Search for the cell housing the specified text and yield its [x, y] center coordinate. 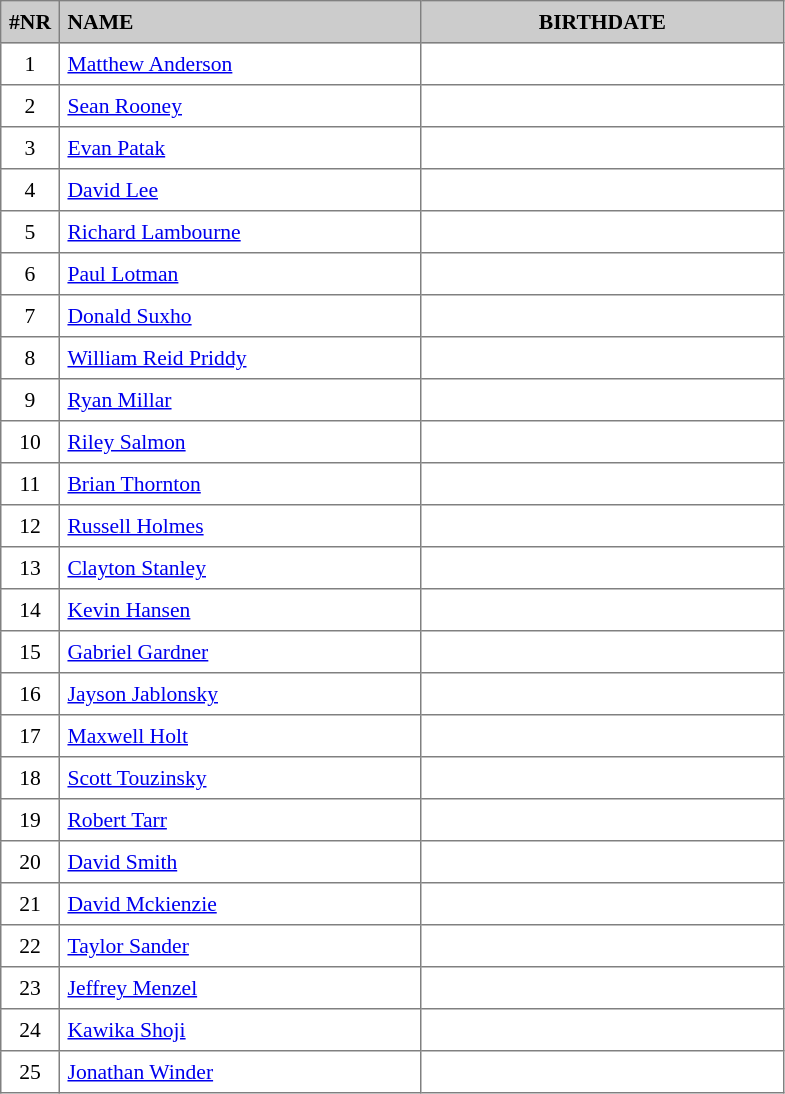
7 [30, 316]
Evan Patak [240, 148]
#NR [30, 22]
16 [30, 694]
Richard Lambourne [240, 232]
18 [30, 778]
Gabriel Gardner [240, 652]
David Smith [240, 862]
Paul Lotman [240, 274]
Clayton Stanley [240, 568]
David Mckienzie [240, 904]
Sean Rooney [240, 106]
Jayson Jablonsky [240, 694]
25 [30, 1072]
Brian Thornton [240, 484]
Jonathan Winder [240, 1072]
2 [30, 106]
23 [30, 988]
1 [30, 64]
24 [30, 1030]
NAME [240, 22]
4 [30, 190]
BIRTHDATE [602, 22]
20 [30, 862]
Scott Touzinsky [240, 778]
Ryan Millar [240, 400]
6 [30, 274]
21 [30, 904]
Jeffrey Menzel [240, 988]
13 [30, 568]
5 [30, 232]
12 [30, 526]
15 [30, 652]
19 [30, 820]
Kevin Hansen [240, 610]
22 [30, 946]
10 [30, 442]
Maxwell Holt [240, 736]
Robert Tarr [240, 820]
Matthew Anderson [240, 64]
Riley Salmon [240, 442]
David Lee [240, 190]
Kawika Shoji [240, 1030]
11 [30, 484]
William Reid Priddy [240, 358]
17 [30, 736]
Taylor Sander [240, 946]
3 [30, 148]
Donald Suxho [240, 316]
14 [30, 610]
9 [30, 400]
Russell Holmes [240, 526]
8 [30, 358]
